Search for the cell housing the specified text and yield its (x, y) center coordinate. 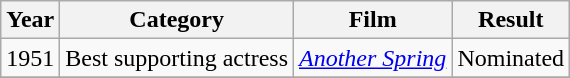
Category (177, 20)
Nominated (511, 58)
Film (373, 20)
1951 (30, 58)
Best supporting actress (177, 58)
Year (30, 20)
Result (511, 20)
Another Spring (373, 58)
